Output the (X, Y) coordinate of the center of the cell containing the given text.  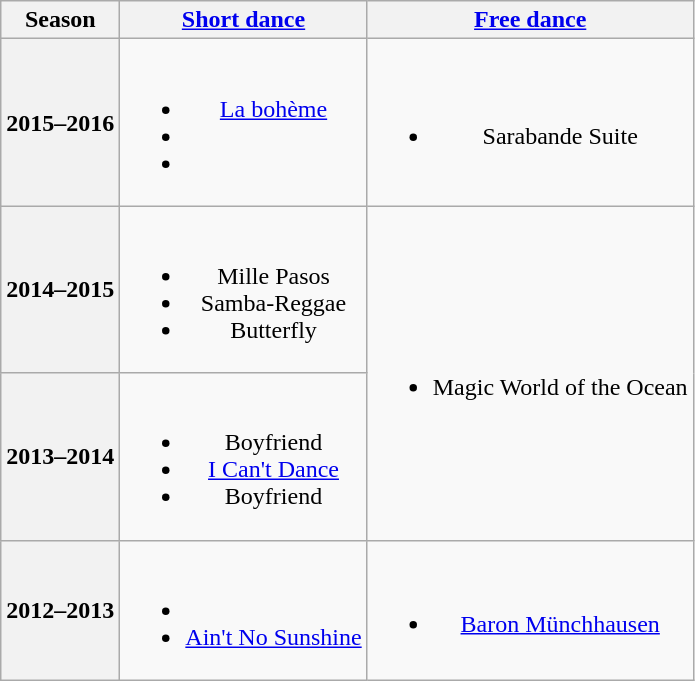
Short dance (244, 20)
La bohème (244, 122)
Magic World of the Ocean (530, 373)
Mille Pasos Samba-Reggae Butterfly (244, 290)
Sarabande Suite (530, 122)
2014–2015 (60, 290)
Free dance (530, 20)
Season (60, 20)
Ain't No Sunshine (244, 610)
2012–2013 (60, 610)
Boyfriend I Can't Dance Boyfriend (244, 456)
2015–2016 (60, 122)
Baron Münchhausen (530, 610)
2013–2014 (60, 456)
